From the cell containing the given text, extract its center point as (X, Y) coordinate. 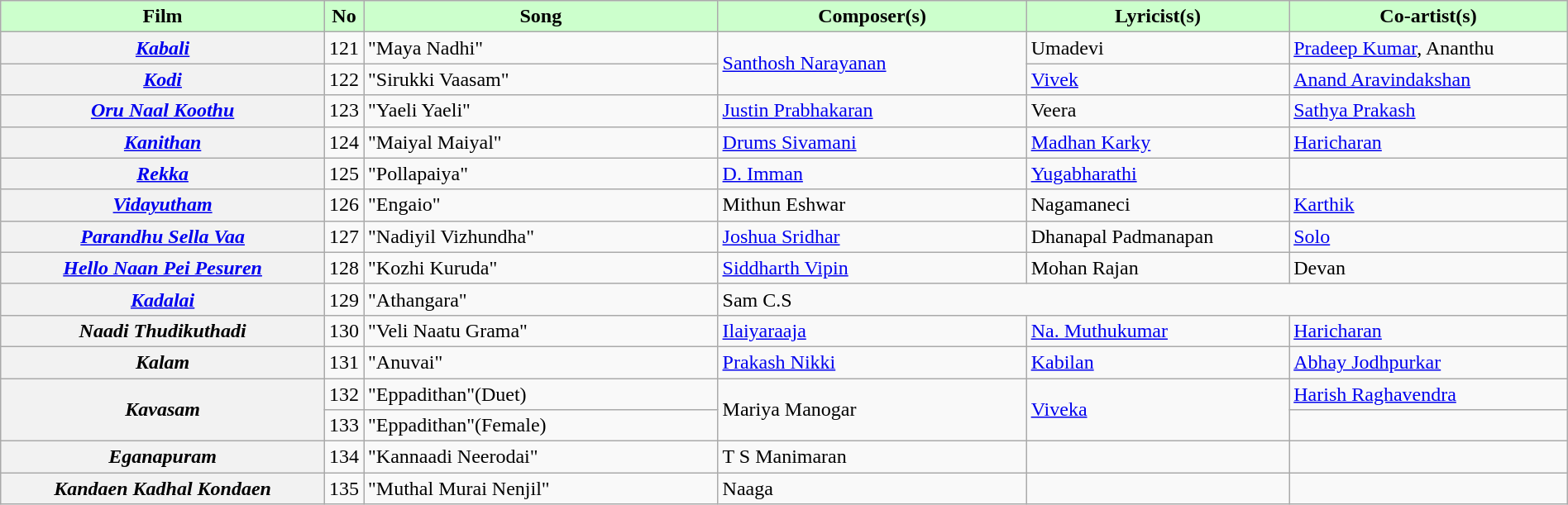
Hello Naan Pei Pesuren (163, 268)
"Eppadithan"(Female) (541, 426)
Devan (1429, 268)
Kavasam (163, 410)
Nagamaneci (1158, 205)
124 (344, 142)
"Kozhi Kuruda" (541, 268)
128 (344, 268)
Ilaiyaraaja (872, 331)
Karthik (1429, 205)
Drums Sivamani (872, 142)
Mithun Eshwar (872, 205)
Rekka (163, 174)
Viveka (1158, 410)
132 (344, 394)
Dhanapal Padmanapan (1158, 236)
Naadi Thudikuthadi (163, 331)
Sam C.S (1143, 299)
Oru Naal Koothu (163, 111)
No (344, 17)
129 (344, 299)
Veera (1158, 111)
130 (344, 331)
"Nadiyil Vizhundha" (541, 236)
"Yaeli Yaeli" (541, 111)
Kandaen Kadhal Kondaen (163, 488)
"Maiyal Maiyal" (541, 142)
Santhosh Narayanan (872, 64)
125 (344, 174)
Parandhu Sella Vaa (163, 236)
123 (344, 111)
Kabali (163, 48)
Mariya Manogar (872, 410)
"Athangara" (541, 299)
Joshua Sridhar (872, 236)
Justin Prabhakaran (872, 111)
Pradeep Kumar, Ananthu (1429, 48)
"Engaio" (541, 205)
Kadalai (163, 299)
Co-artist(s) (1429, 17)
Solo (1429, 236)
Sathya Prakash (1429, 111)
Yugabharathi (1158, 174)
"Muthal Murai Nenjil" (541, 488)
126 (344, 205)
127 (344, 236)
Harish Raghavendra (1429, 394)
Anand Aravindakshan (1429, 79)
Umadevi (1158, 48)
"Anuvai" (541, 362)
"Eppadithan"(Duet) (541, 394)
"Sirukki Vaasam" (541, 79)
"Maya Nadhi" (541, 48)
Prakash Nikki (872, 362)
Vidayutham (163, 205)
Na. Muthukumar (1158, 331)
Film (163, 17)
Mohan Rajan (1158, 268)
"Veli Naatu Grama" (541, 331)
131 (344, 362)
Kanithan (163, 142)
"Kannaadi Neerodai" (541, 457)
Kodi (163, 79)
122 (344, 79)
"Pollapaiya" (541, 174)
Kabilan (1158, 362)
Abhay Jodhpurkar (1429, 362)
Kalam (163, 362)
D. Imman (872, 174)
Madhan Karky (1158, 142)
Siddharth Vipin (872, 268)
Eganapuram (163, 457)
Naaga (872, 488)
Lyricist(s) (1158, 17)
134 (344, 457)
Composer(s) (872, 17)
T S Manimaran (872, 457)
Vivek (1158, 79)
121 (344, 48)
Song (541, 17)
133 (344, 426)
135 (344, 488)
